Determine the [x, y] coordinate at the center of the cell enclosing the given text.  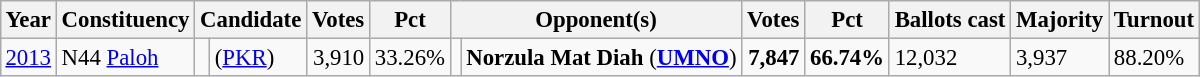
7,847 [774, 57]
Turnout [1154, 20]
88.20% [1154, 57]
2013 [28, 57]
Ballots cast [950, 20]
33.26% [410, 57]
N44 Paloh [125, 57]
Norzula Mat Diah (UMNO) [602, 57]
Year [28, 20]
Constituency [125, 20]
3,910 [338, 57]
(PKR) [258, 57]
Opponent(s) [596, 20]
12,032 [950, 57]
3,937 [1060, 57]
Majority [1060, 20]
66.74% [848, 57]
Candidate [251, 20]
